Locate the cell with the specified text and output its [X, Y] center coordinate. 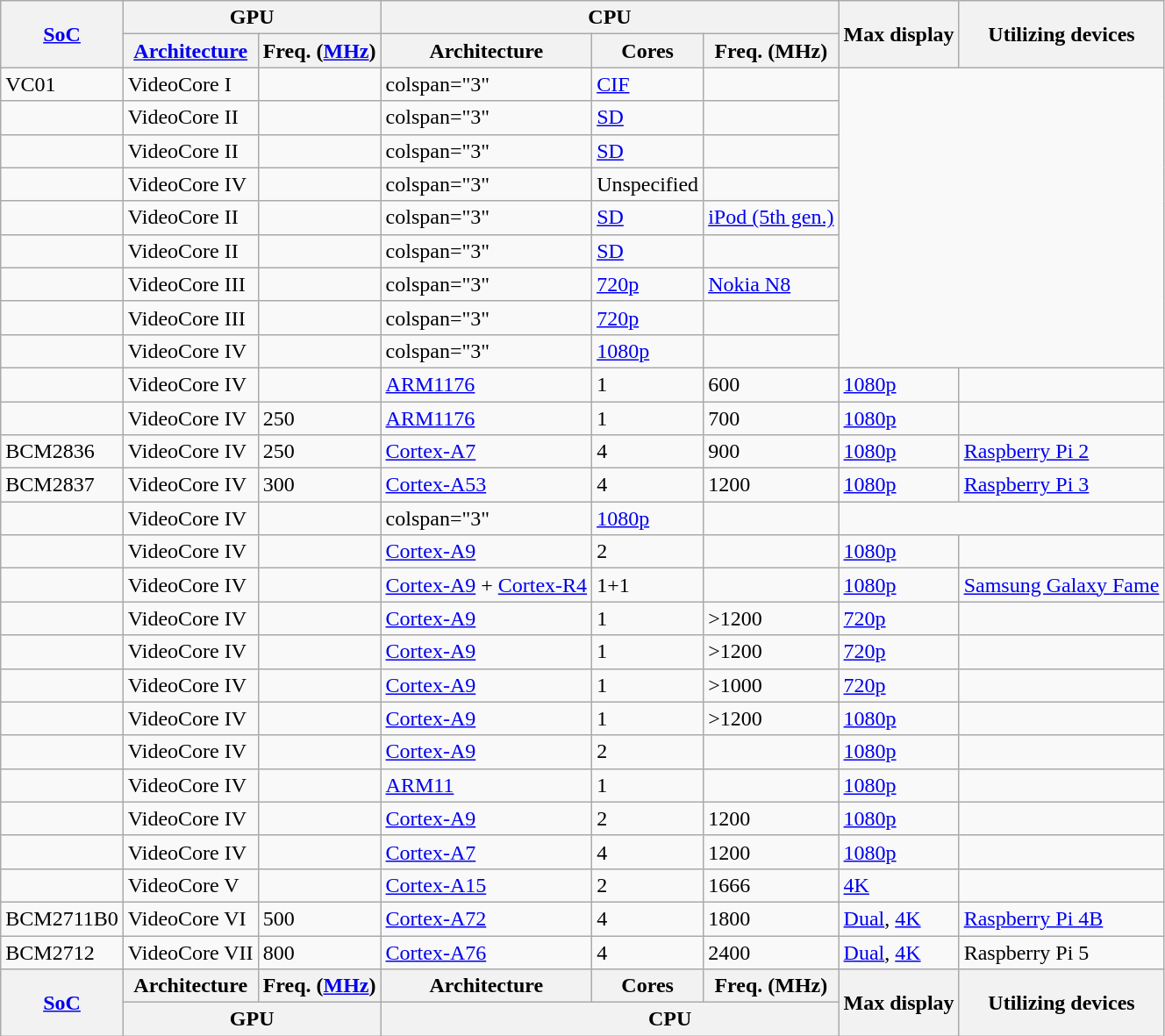
CIF [647, 84]
BCM2836 [62, 452]
>1000 [771, 685]
Raspberry Pi 4B [1061, 918]
600 [771, 384]
Raspberry Pi 3 [1061, 485]
VideoCore V [190, 885]
BCM2837 [62, 485]
VideoCore VI [190, 918]
Samsung Galaxy Fame [1061, 585]
Cortex-A72 [486, 918]
Cortex-A76 [486, 952]
Cortex-A53 [486, 485]
Cortex-A9 + Cortex-R4 [486, 585]
Cortex-A15 [486, 885]
Raspberry Pi 2 [1061, 452]
800 [319, 952]
300 [319, 485]
VC01 [62, 84]
BCM2712 [62, 952]
1800 [771, 918]
BCM2711B0 [62, 918]
Unspecified [647, 184]
iPod (5th gen.) [771, 218]
Raspberry Pi 5 [1061, 952]
900 [771, 452]
ARM11 [486, 785]
500 [319, 918]
Nokia N8 [771, 284]
1+1 [647, 585]
1666 [771, 885]
2400 [771, 952]
700 [771, 418]
VideoCore VII [190, 952]
VideoCore I [190, 84]
4K [898, 885]
